Search for the cell housing the specified text and yield its [x, y] center coordinate. 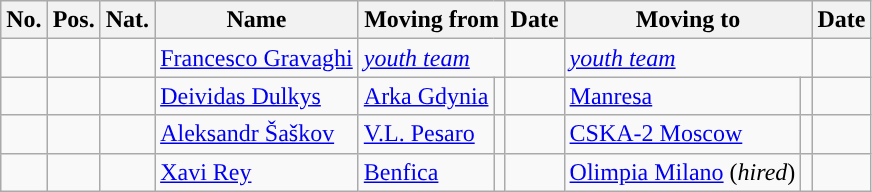
Benfica [426, 172]
No. [24, 20]
Moving to [688, 20]
Deividas Dulkys [257, 96]
V.L. Pesaro [426, 134]
Nat. [127, 20]
Moving from [432, 20]
Olimpia Milano (hired) [682, 172]
Manresa [682, 96]
Francesco Gravaghi [257, 58]
Aleksandr Šaškov [257, 134]
Xavi Rey [257, 172]
Pos. [74, 20]
Name [257, 20]
Arka Gdynia [426, 96]
CSKA-2 Moscow [682, 134]
